Search for the cell housing the specified text and yield its [x, y] center coordinate. 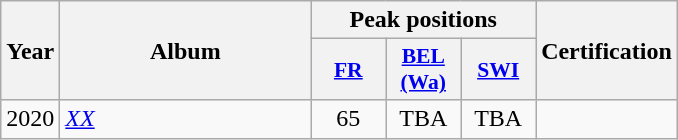
2020 [30, 119]
Certification [607, 50]
Album [186, 50]
FR [348, 70]
Peak positions [424, 20]
XX [186, 119]
Year [30, 50]
65 [348, 119]
BEL (Wa) [424, 70]
SWI [498, 70]
